Determine the (X, Y) coordinate at the center of the cell enclosing the given text.  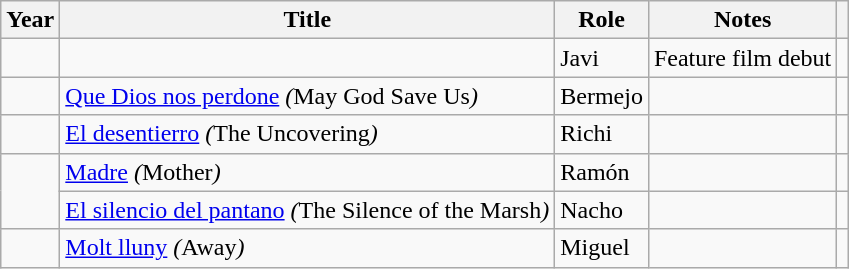
Feature film debut (742, 58)
Madre (Mother) (308, 172)
Role (602, 20)
Bermejo (602, 96)
Molt lluny (Away) (308, 248)
El desentierro (The Uncovering) (308, 134)
Richi (602, 134)
Title (308, 20)
Ramón (602, 172)
El silencio del pantano (The Silence of the Marsh) (308, 210)
Notes (742, 20)
Nacho (602, 210)
Miguel (602, 248)
Que Dios nos perdone (May God Save Us) (308, 96)
Year (30, 20)
Javi (602, 58)
